Scan for the cell matching the given text and deliver its (X, Y) coordinate at center. 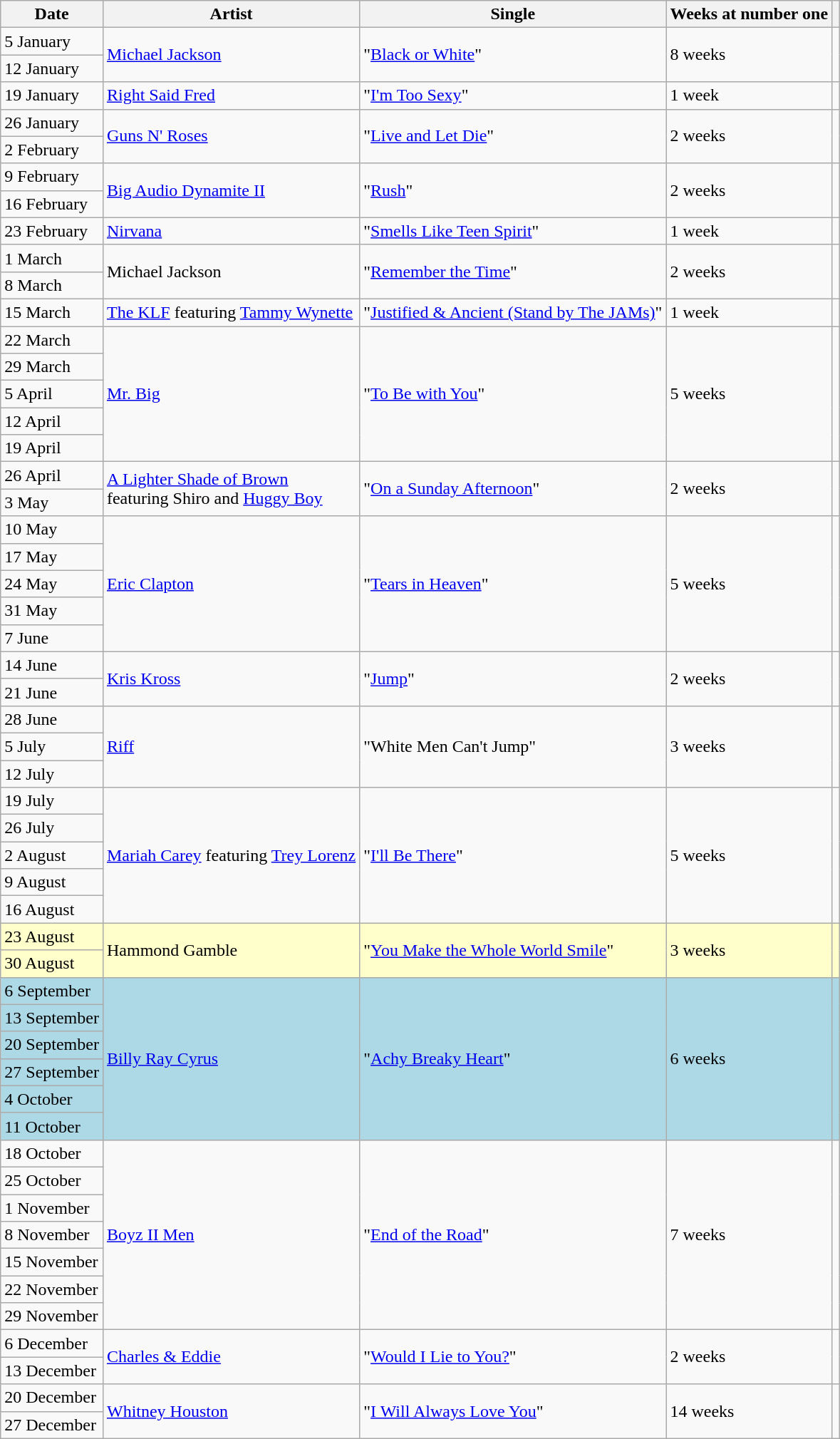
Single (513, 14)
"End of the Road" (513, 1234)
Boyz II Men (231, 1234)
A Lighter Shade of Brownfeaturing Shiro and Huggy Boy (231, 489)
"Live and Let Die" (513, 136)
19 April (52, 448)
1 March (52, 258)
"To Be with You" (513, 394)
"White Men Can't Jump" (513, 746)
25 October (52, 1180)
6 September (52, 991)
4 October (52, 1099)
14 June (52, 665)
Eric Clapton (231, 584)
7 June (52, 638)
30 August (52, 964)
"Would I Lie to You?" (513, 1357)
5 July (52, 746)
27 September (52, 1072)
3 May (52, 502)
Riff (231, 746)
22 March (52, 340)
Big Audio Dynamite II (231, 190)
8 November (52, 1235)
Whitney Houston (231, 1411)
5 April (52, 394)
5 January (52, 41)
18 October (52, 1153)
"Justified & Ancient (Stand by The JAMs)" (513, 312)
"Tears in Heaven" (513, 584)
Kris Kross (231, 679)
"I'm Too Sexy" (513, 96)
16 August (52, 909)
29 November (52, 1316)
13 December (52, 1371)
9 February (52, 177)
9 August (52, 882)
The KLF featuring Tammy Wynette (231, 312)
Guns N' Roses (231, 136)
12 January (52, 68)
Hammond Gamble (231, 950)
"Smells Like Teen Spirit" (513, 231)
21 June (52, 692)
2 August (52, 855)
7 weeks (750, 1234)
22 November (52, 1289)
26 January (52, 123)
28 June (52, 719)
8 weeks (750, 55)
10 May (52, 530)
"Rush" (513, 190)
Right Said Fred (231, 96)
26 July (52, 828)
26 April (52, 475)
"On a Sunday Afternoon" (513, 489)
17 May (52, 557)
Nirvana (231, 231)
11 October (52, 1126)
"I Will Always Love You" (513, 1411)
20 September (52, 1045)
20 December (52, 1398)
12 July (52, 773)
15 March (52, 312)
"Achy Breaky Heart" (513, 1058)
Charles & Eddie (231, 1357)
1 November (52, 1208)
23 August (52, 937)
"I'll Be There" (513, 855)
"Black or White" (513, 55)
Mr. Big (231, 394)
Mariah Carey featuring Trey Lorenz (231, 855)
19 January (52, 96)
27 December (52, 1425)
12 April (52, 421)
31 May (52, 611)
Weeks at number one (750, 14)
Billy Ray Cyrus (231, 1058)
"You Make the Whole World Smile" (513, 950)
6 weeks (750, 1058)
"Remember the Time" (513, 272)
8 March (52, 285)
16 February (52, 204)
15 November (52, 1262)
2 February (52, 150)
13 September (52, 1018)
Artist (231, 14)
"Jump" (513, 679)
29 March (52, 367)
23 February (52, 231)
6 December (52, 1343)
Date (52, 14)
24 May (52, 584)
19 July (52, 801)
14 weeks (750, 1411)
